From the cell containing the given text, extract its center point as [X, Y] coordinate. 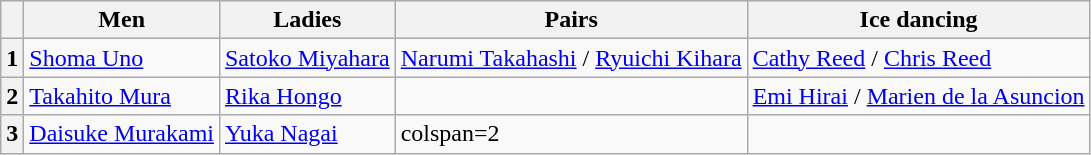
Pairs [571, 20]
colspan=2 [571, 134]
Men [122, 20]
Ice dancing [918, 20]
Rika Hongo [307, 96]
Daisuke Murakami [122, 134]
Shoma Uno [122, 58]
Yuka Nagai [307, 134]
3 [12, 134]
Narumi Takahashi / Ryuichi Kihara [571, 58]
2 [12, 96]
1 [12, 58]
Emi Hirai / Marien de la Asuncion [918, 96]
Cathy Reed / Chris Reed [918, 58]
Ladies [307, 20]
Satoko Miyahara [307, 58]
Takahito Mura [122, 96]
